For the text-containing cell, return its midpoint in [X, Y] coordinate format. 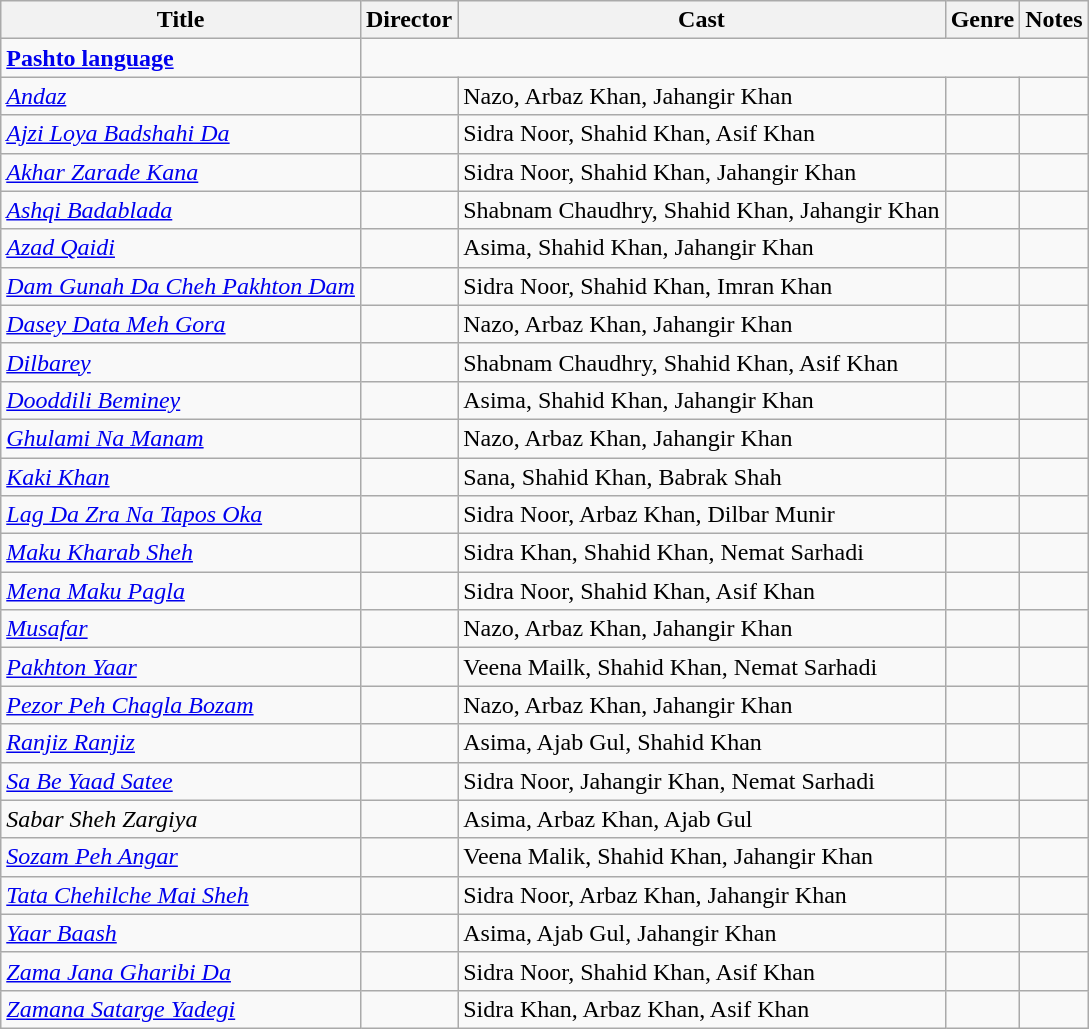
Veena Malik, Shahid Khan, Jahangir Khan [702, 857]
Title [181, 20]
Dam Gunah Da Cheh Pakhton Dam [181, 286]
Sidra Noor, Shahid Khan, Imran Khan [702, 286]
Ajzi Loya Badshahi Da [181, 134]
Zamana Satarge Yadegi [181, 1009]
Dooddili Beminey [181, 400]
Sidra Khan, Arbaz Khan, Asif Khan [702, 1009]
Asima, Ajab Gul, Shahid Khan [702, 743]
Shabnam Chaudhry, Shahid Khan, Asif Khan [702, 362]
Ashqi Badablada [181, 210]
Genre [982, 20]
Sa Be Yaad Satee [181, 781]
Ghulami Na Manam [181, 438]
Sidra Khan, Shahid Khan, Nemat Sarhadi [702, 553]
Shabnam Chaudhry, Shahid Khan, Jahangir Khan [702, 210]
Ranjiz Ranjiz [181, 743]
Cast [702, 20]
Andaz [181, 96]
Director [408, 20]
Pashto language [181, 58]
Notes [1054, 20]
Kaki Khan [181, 477]
Zama Jana Gharibi Da [181, 971]
Dilbarey [181, 362]
Sidra Noor, Arbaz Khan, Jahangir Khan [702, 895]
Dasey Data Meh Gora [181, 324]
Tata Chehilche Mai Sheh [181, 895]
Sozam Peh Angar [181, 857]
Maku Kharab Sheh [181, 553]
Sidra Noor, Arbaz Khan, Dilbar Munir [702, 515]
Asima, Ajab Gul, Jahangir Khan [702, 933]
Azad Qaidi [181, 248]
Sidra Noor, Shahid Khan, Jahangir Khan [702, 172]
Akhar Zarade Kana [181, 172]
Asima, Arbaz Khan, Ajab Gul [702, 819]
Pakhton Yaar [181, 667]
Yaar Baash [181, 933]
Sabar Sheh Zargiya [181, 819]
Lag Da Zra Na Tapos Oka [181, 515]
Pezor Peh Chagla Bozam [181, 705]
Sana, Shahid Khan, Babrak Shah [702, 477]
Sidra Noor, Jahangir Khan, Nemat Sarhadi [702, 781]
Veena Mailk, Shahid Khan, Nemat Sarhadi [702, 667]
Musafar [181, 629]
Mena Maku Pagla [181, 591]
